Capture the cell that displays the provided text and extract its [x, y] central coordinate. 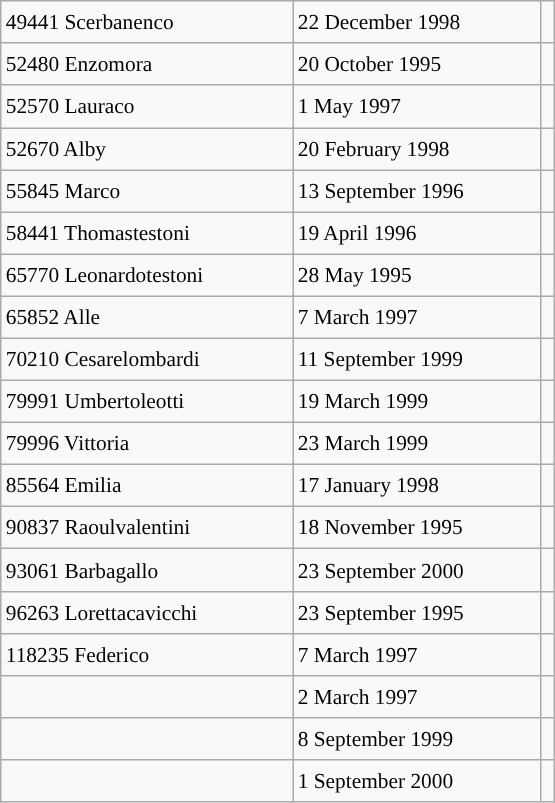
52570 Lauraco [147, 106]
65852 Alle [147, 317]
17 January 1998 [417, 486]
23 March 1999 [417, 444]
23 September 1995 [417, 612]
19 March 1999 [417, 401]
22 December 1998 [417, 22]
23 September 2000 [417, 570]
20 October 1995 [417, 64]
1 September 2000 [417, 781]
19 April 1996 [417, 233]
55845 Marco [147, 191]
65770 Leonardotestoni [147, 275]
49441 Scerbanenco [147, 22]
1 May 1997 [417, 106]
70210 Cesarelombardi [147, 359]
52480 Enzomora [147, 64]
93061 Barbagallo [147, 570]
8 September 1999 [417, 738]
79996 Vittoria [147, 444]
28 May 1995 [417, 275]
20 February 1998 [417, 149]
85564 Emilia [147, 486]
2 March 1997 [417, 696]
79991 Umbertoleotti [147, 401]
96263 Lorettacavicchi [147, 612]
13 September 1996 [417, 191]
11 September 1999 [417, 359]
90837 Raoulvalentini [147, 528]
52670 Alby [147, 149]
58441 Thomastestoni [147, 233]
118235 Federico [147, 654]
18 November 1995 [417, 528]
